Detect which cell encompasses the target text, then output its [x, y] center coordinate. 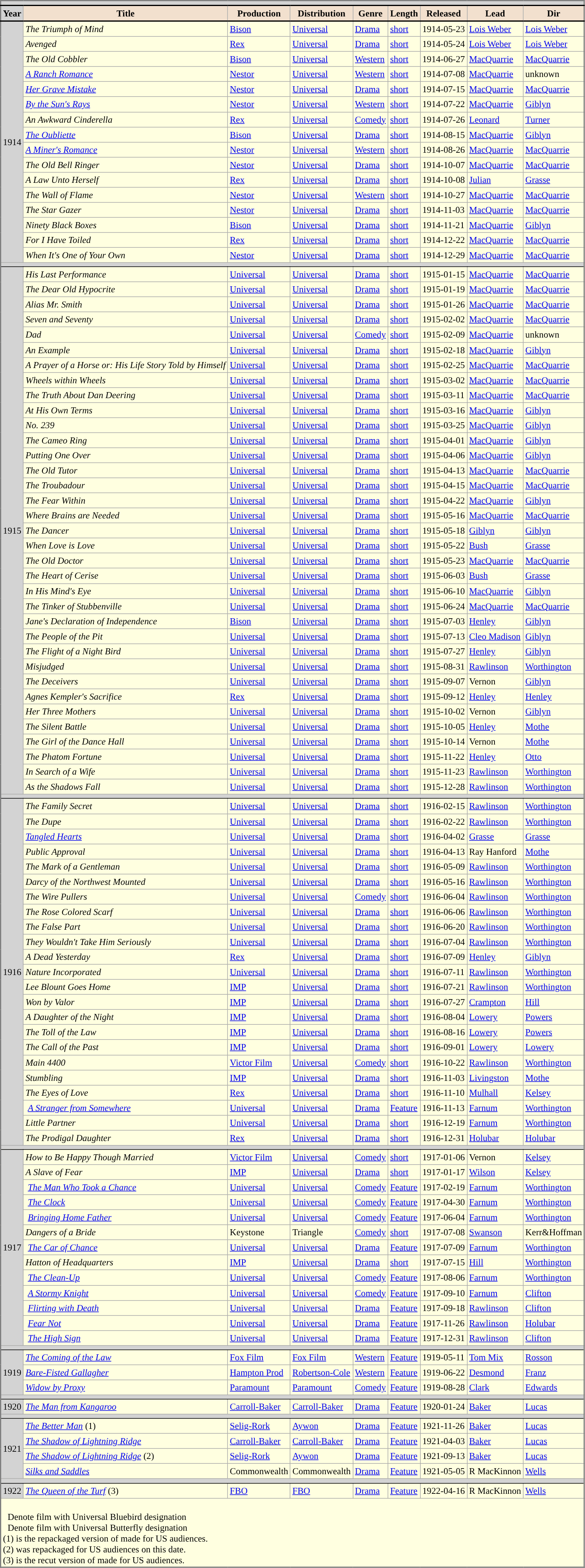
The Old Bell Ringer [125, 165]
1916-12-31 [444, 1138]
1915-01-15 [444, 275]
1915-07-13 [444, 636]
The Dupe [125, 821]
The People of the Pit [125, 636]
A Miner's Romance [125, 150]
1914-05-24 [444, 44]
1917 [12, 1248]
Genre [371, 14]
1916-12-19 [444, 1123]
Jane's Declaration of Independence [125, 621]
Her Three Mothers [125, 712]
1917-07-15 [444, 1262]
By the Sun's Rays [125, 105]
Ray Hanford [495, 852]
1916-02-15 [444, 806]
1916-08-04 [444, 1017]
Bare-Fisted Gallagher [125, 1372]
1915-05-22 [444, 546]
No. 239 [125, 425]
A Stranger from Somewhere [125, 1108]
1916-10-22 [444, 1062]
Hampton Prod [259, 1372]
The Girl of the Dance Hall [125, 742]
Misjudged [125, 666]
The Old Cobbler [125, 59]
As the Shadows Fall [125, 787]
The Car of Chance [125, 1248]
1916-07-27 [444, 1002]
1916-06-06 [444, 912]
Production [259, 14]
The Heart of Cerise [125, 576]
1915-05-23 [444, 561]
Dad [125, 335]
1916 [12, 972]
1916-08-16 [444, 1032]
1917-01-06 [444, 1157]
The Star Gazer [125, 210]
1916-07-11 [444, 972]
1916-11-10 [444, 1093]
1917-04-30 [444, 1202]
1915-07-03 [444, 621]
1920 [12, 1407]
1916-07-09 [444, 957]
Turner [554, 119]
1920-01-24 [444, 1407]
1915-09-12 [444, 696]
Tom Mix [495, 1358]
The Fear Within [125, 501]
1915-04-15 [444, 486]
1914-10-08 [444, 180]
1917-01-17 [444, 1172]
1916-07-21 [444, 987]
1915-07-27 [444, 651]
A Dead Yesterday [125, 957]
Released [444, 14]
1922-04-16 [444, 1491]
Wilson [495, 1172]
The Flight of a Night Bird [125, 651]
1921-05-05 [444, 1471]
The Phatom Fortune [125, 757]
The Oubliette [125, 135]
1915-11-23 [444, 772]
The False Part [125, 927]
Hatton of Headquarters [125, 1262]
1915-06-10 [444, 591]
Julian [495, 180]
His Last Performance [125, 275]
1915-05-18 [444, 531]
Desmond [495, 1372]
The Shadow of Lightning Ridge [125, 1441]
1914-08-15 [444, 135]
1921-09-13 [444, 1456]
1917-09-10 [444, 1293]
The Mark of a Gentleman [125, 866]
Otto [554, 757]
1914-12-22 [444, 240]
1915-04-06 [444, 455]
Kerr&Hoffman [554, 1232]
1917-07-08 [444, 1232]
1915-03-11 [444, 395]
1915-11-22 [444, 757]
1915-04-13 [444, 470]
1914-08-26 [444, 150]
Wheels within Wheels [125, 380]
1915-10-14 [444, 742]
An Example [125, 350]
1921-04-03 [444, 1441]
1919-08-28 [444, 1388]
Lee Blount Goes Home [125, 987]
Title [125, 14]
1915-02-02 [444, 320]
1916-11-03 [444, 1078]
In Search of a Wife [125, 772]
1917-09-18 [444, 1308]
1915-10-05 [444, 727]
How to Be Happy Though Married [125, 1157]
1914-10-27 [444, 195]
When Love is Love [125, 546]
An Awkward Cinderella [125, 119]
1917-11-26 [444, 1323]
Franz [554, 1372]
The Wall of Flame [125, 195]
Swanson [495, 1232]
1919-06-22 [444, 1372]
1917-06-04 [444, 1218]
1915-02-18 [444, 350]
1915-04-22 [444, 501]
Clark [495, 1388]
1915-06-24 [444, 606]
Leonard [495, 119]
Avenged [125, 44]
Main 4400 [125, 1062]
The Clean-Up [125, 1278]
Tangled Hearts [125, 836]
1919 [12, 1373]
1914-07-26 [444, 119]
Year [12, 14]
The Troubadour [125, 486]
Darcy of the Northwest Mounted [125, 882]
1915-06-03 [444, 576]
Livingston [495, 1078]
1915-04-01 [444, 440]
1919-05-11 [444, 1358]
Edwards [554, 1388]
Dir [554, 14]
1921-11-26 [444, 1426]
1915-09-07 [444, 682]
Won by Valor [125, 1002]
Public Approval [125, 852]
Keystone [259, 1232]
Length [404, 14]
The High Sign [125, 1338]
The Dancer [125, 531]
They Wouldn't Take Him Seriously [125, 942]
Mulhall [495, 1093]
1915-01-26 [444, 305]
When It's One of Your Own [125, 255]
Lead [495, 14]
1914-12-29 [444, 255]
The Better Man (1) [125, 1426]
The Silent Battle [125, 727]
The Queen of the Turf (3) [125, 1491]
1915 [12, 531]
A Law Unto Herself [125, 180]
Widow by Proxy [125, 1388]
The Deceivers [125, 682]
1914-11-03 [444, 210]
Silks and Saddles [125, 1471]
1916-07-04 [444, 942]
Where Brains are Needed [125, 516]
1917-12-31 [444, 1338]
1914-07-08 [444, 74]
A Ranch Romance [125, 74]
The Family Secret [125, 806]
The Prodigal Daughter [125, 1138]
A Daughter of the Night [125, 1017]
The Coming of the Law [125, 1358]
Triangle [321, 1232]
1917-08-06 [444, 1278]
The Dear Old Hypocrite [125, 289]
The Shadow of Lightning Ridge (2) [125, 1456]
A Prayer of a Horse or: His Life Story Told by Himself [125, 365]
The Wire Pullers [125, 897]
1917-02-19 [444, 1188]
The Toll of the Law [125, 1032]
1914 [12, 142]
For I Have Toiled [125, 240]
1915-08-31 [444, 666]
1914-10-07 [444, 165]
Dangers of a Bride [125, 1232]
1915-05-16 [444, 516]
At His Own Terms [125, 410]
The Old Tutor [125, 470]
Stumbling [125, 1078]
1916-06-04 [444, 897]
Robertson-Cole [321, 1372]
1916-11-13 [444, 1108]
The Rose Colored Scarf [125, 912]
1914-05-23 [444, 29]
1914-06-27 [444, 59]
In His Mind's Eye [125, 591]
1914-07-22 [444, 105]
The Cameo Ring [125, 440]
1915-02-09 [444, 335]
1914-11-21 [444, 225]
Putting One Over [125, 455]
1916-02-22 [444, 821]
Flirting with Death [125, 1308]
1916-06-20 [444, 927]
1921 [12, 1449]
1915-03-16 [444, 410]
1915-03-02 [444, 380]
Little Partner [125, 1123]
Crampton [495, 1002]
1915-03-25 [444, 425]
A Slave of Fear [125, 1172]
1914-07-15 [444, 89]
A Stormy Knight [125, 1293]
Alias Mr. Smith [125, 305]
1916-04-02 [444, 836]
Her Grave Mistake [125, 89]
Agnes Kempler's Sacrifice [125, 696]
1916-05-09 [444, 866]
The Old Doctor [125, 561]
Bringing Home Father [125, 1218]
Nature Incorporated [125, 972]
1915-10-02 [444, 712]
The Clock [125, 1202]
1915-12-28 [444, 787]
1916-05-16 [444, 882]
1915-02-25 [444, 365]
1915-01-19 [444, 289]
1917-07-09 [444, 1248]
The Truth About Dan Deering [125, 395]
Distribution [321, 14]
1922 [12, 1491]
Rosson [554, 1358]
Seven and Seventy [125, 320]
Fear Not [125, 1323]
Ninety Black Boxes [125, 225]
The Tinker of Stubbenville [125, 606]
The Man from Kangaroo [125, 1407]
The Man Who Took a Chance [125, 1188]
The Call of the Past [125, 1048]
The Eyes of Love [125, 1093]
1916-04-13 [444, 852]
The Triumph of Mind [125, 29]
1916-09-01 [444, 1048]
Cleo Madison [495, 636]
